Provide the (X, Y) coordinate of the cell's center where the given text is located.  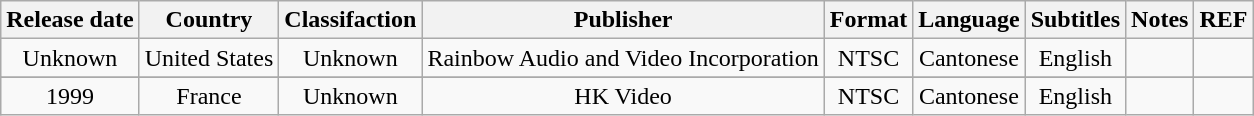
Country (209, 20)
Notes (1160, 20)
Release date (70, 20)
France (209, 96)
United States (209, 58)
Format (868, 20)
Classifaction (350, 20)
1999 (70, 96)
REF (1224, 20)
Subtitles (1075, 20)
Language (969, 20)
HK Video (623, 96)
Publisher (623, 20)
Rainbow Audio and Video Incorporation (623, 58)
